Find where the given text appears and provide that cell's center as [x, y] coordinate. 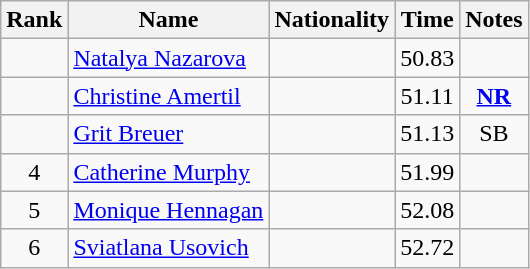
Time [428, 20]
NR [494, 96]
Christine Amertil [168, 96]
51.13 [428, 134]
Name [168, 20]
5 [34, 210]
51.99 [428, 172]
52.08 [428, 210]
51.11 [428, 96]
Notes [494, 20]
Grit Breuer [168, 134]
50.83 [428, 58]
4 [34, 172]
Monique Hennagan [168, 210]
Catherine Murphy [168, 172]
52.72 [428, 248]
Nationality [332, 20]
Sviatlana Usovich [168, 248]
SB [494, 134]
Rank [34, 20]
6 [34, 248]
Natalya Nazarova [168, 58]
